Provide the (X, Y) coordinate of the cell's center where the given text is located.  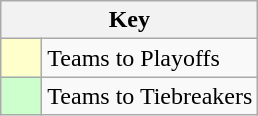
Teams to Playoffs (150, 58)
Key (130, 20)
Teams to Tiebreakers (150, 96)
